Locate the cell with the specified text and output its (x, y) center coordinate. 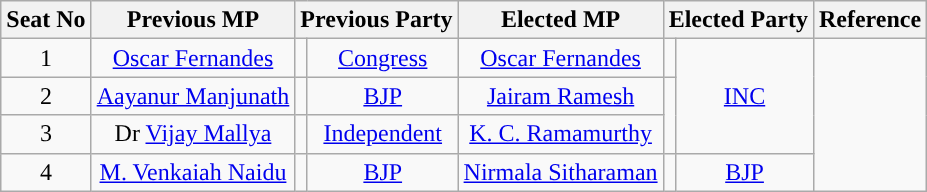
Dr Vijay Mallya (193, 134)
Seat No (46, 20)
4 (46, 172)
2 (46, 96)
K. C. Ramamurthy (560, 134)
Previous MP (193, 20)
Previous Party (376, 20)
3 (46, 134)
Aayanur Manjunath (193, 96)
Independent (382, 134)
Elected MP (560, 20)
Reference (870, 20)
1 (46, 58)
Congress (382, 58)
Elected Party (738, 20)
M. Venkaiah Naidu (193, 172)
INC (745, 96)
Jairam Ramesh (560, 96)
Nirmala Sitharaman (560, 172)
